Locate the cell with the specified text and output its [X, Y] center coordinate. 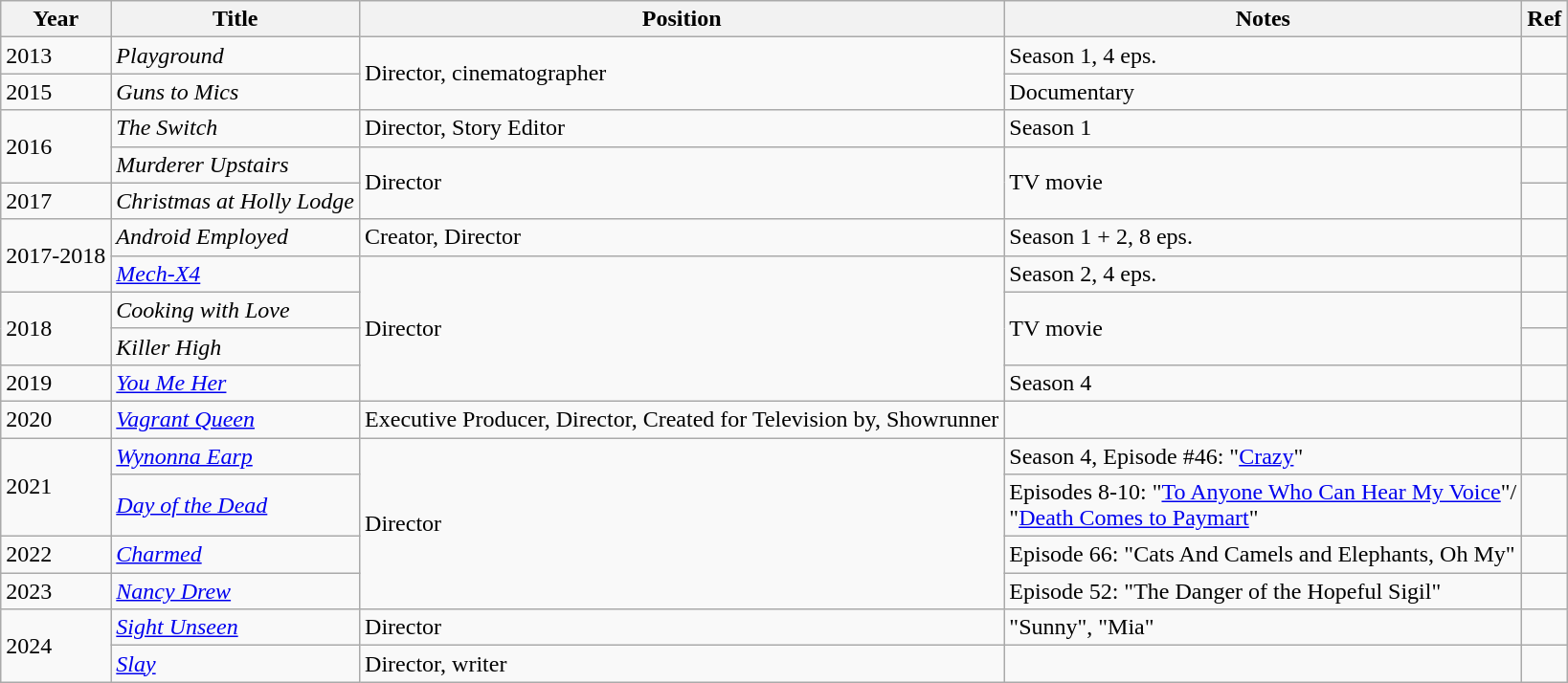
Killer High [235, 346]
Executive Producer, Director, Created for Television by, Showrunner [682, 419]
Episode 66: "Cats And Camels and Elephants, Oh My" [1264, 555]
Sight Unseen [235, 628]
Documentary [1264, 92]
Year [56, 19]
Mech-X4 [235, 274]
Day of the Dead [235, 505]
Christmas at Holly Lodge [235, 201]
2018 [56, 328]
2019 [56, 383]
Season 1 [1264, 128]
2024 [56, 646]
Season 1 + 2, 8 eps. [1264, 237]
Position [682, 19]
Director, Story Editor [682, 128]
Director, cinematographer [682, 74]
Season 1, 4 eps. [1264, 55]
Season 2, 4 eps. [1264, 274]
2023 [56, 591]
Android Employed [235, 237]
2013 [56, 55]
2017-2018 [56, 255]
Nancy Drew [235, 591]
2016 [56, 146]
2021 [56, 488]
Vagrant Queen [235, 419]
Notes [1264, 19]
Ref [1545, 19]
Playground [235, 55]
Title [235, 19]
Wynonna Earp [235, 456]
2017 [56, 201]
"Sunny", "Mia" [1264, 628]
Cooking with Love [235, 310]
Director, writer [682, 664]
Charmed [235, 555]
2015 [56, 92]
Guns to Mics [235, 92]
Episode 52: "The Danger of the Hopeful Sigil" [1264, 591]
2022 [56, 555]
Creator, Director [682, 237]
Episodes 8-10: "To Anyone Who Can Hear My Voice"/"Death Comes to Paymart" [1264, 505]
The Switch [235, 128]
You Me Her [235, 383]
Slay [235, 664]
Season 4 [1264, 383]
Murderer Upstairs [235, 165]
2020 [56, 419]
Season 4, Episode #46: "Crazy" [1264, 456]
